Return the [X, Y] coordinate for the center point of the cell that contains the specified text.  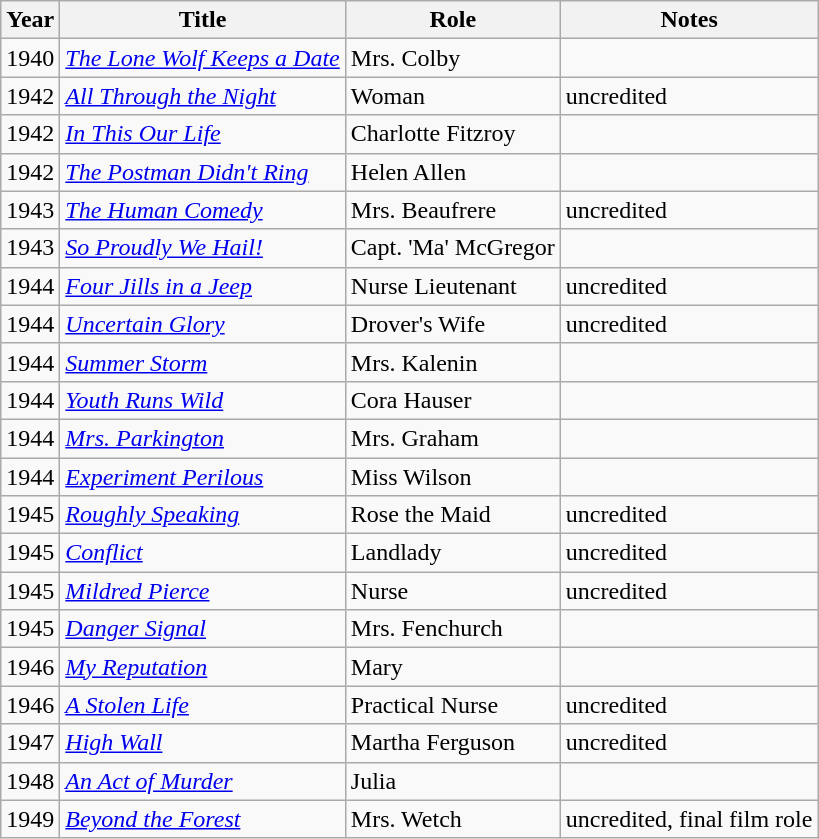
Miss Wilson [452, 477]
Landlady [452, 553]
Woman [452, 96]
Mrs. Colby [452, 58]
Youth Runs Wild [202, 400]
Roughly Speaking [202, 515]
The Human Comedy [202, 210]
Title [202, 20]
Summer Storm [202, 362]
High Wall [202, 743]
Role [452, 20]
Rose the Maid [452, 515]
Mildred Pierce [202, 591]
Martha Ferguson [452, 743]
The Postman Didn't Ring [202, 172]
Four Jills in a Jeep [202, 286]
Year [30, 20]
Drover's Wife [452, 324]
Charlotte Fitzroy [452, 134]
The Lone Wolf Keeps a Date [202, 58]
Capt. 'Ma' McGregor [452, 248]
Mrs. Fenchurch [452, 629]
Mrs. Graham [452, 438]
Experiment Perilous [202, 477]
1948 [30, 781]
Notes [689, 20]
Cora Hauser [452, 400]
All Through the Night [202, 96]
Mrs. Wetch [452, 819]
Mary [452, 667]
Conflict [202, 553]
uncredited, final film role [689, 819]
Helen Allen [452, 172]
1940 [30, 58]
An Act of Murder [202, 781]
My Reputation [202, 667]
Uncertain Glory [202, 324]
1949 [30, 819]
In This Our Life [202, 134]
Danger Signal [202, 629]
Mrs. Beaufrere [452, 210]
Nurse [452, 591]
So Proudly We Hail! [202, 248]
1947 [30, 743]
Mrs. Kalenin [452, 362]
Mrs. Parkington [202, 438]
Nurse Lieutenant [452, 286]
Practical Nurse [452, 705]
Beyond the Forest [202, 819]
Julia [452, 781]
A Stolen Life [202, 705]
